Locate the cell with the specified text and output its (X, Y) center coordinate. 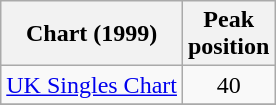
UK Singles Chart (92, 85)
Peakposition (228, 34)
40 (228, 85)
Chart (1999) (92, 34)
